Capture the cell that displays the provided text and extract its [X, Y] central coordinate. 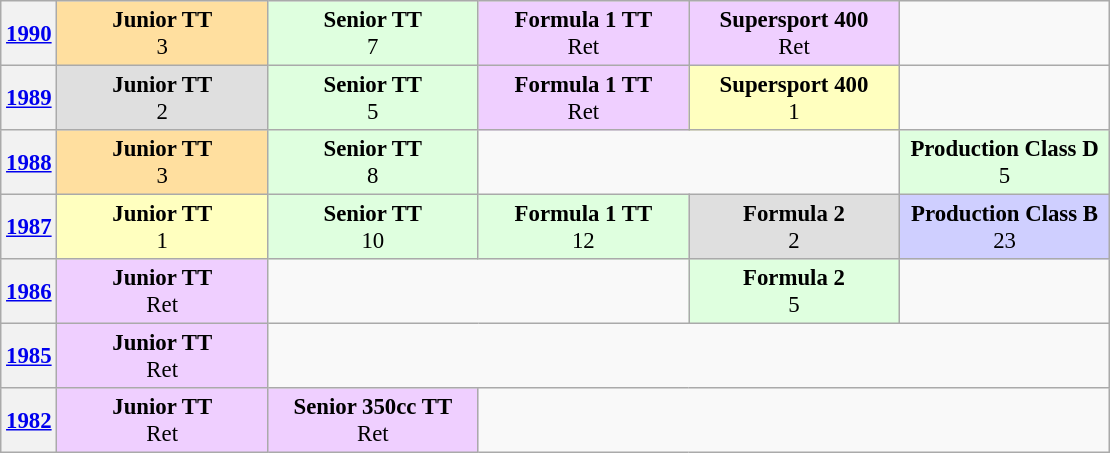
Senior TT10 [372, 228]
Senior TT5 [372, 98]
1985 [29, 356]
Production Class D5 [1004, 162]
1986 [29, 292]
Formula 22 [794, 228]
1989 [29, 98]
1990 [29, 34]
Junior TT1 [162, 228]
Supersport 400Ret [794, 34]
Junior TT2 [162, 98]
Supersport 4001 [794, 98]
Senior 350cc TTRet [372, 420]
Formula 25 [794, 292]
1988 [29, 162]
Production Class B23 [1004, 228]
1987 [29, 228]
Senior TT8 [372, 162]
1982 [29, 420]
Formula 1 TT12 [584, 228]
Senior TT7 [372, 34]
